Locate the cell with the specified text and output its [X, Y] center coordinate. 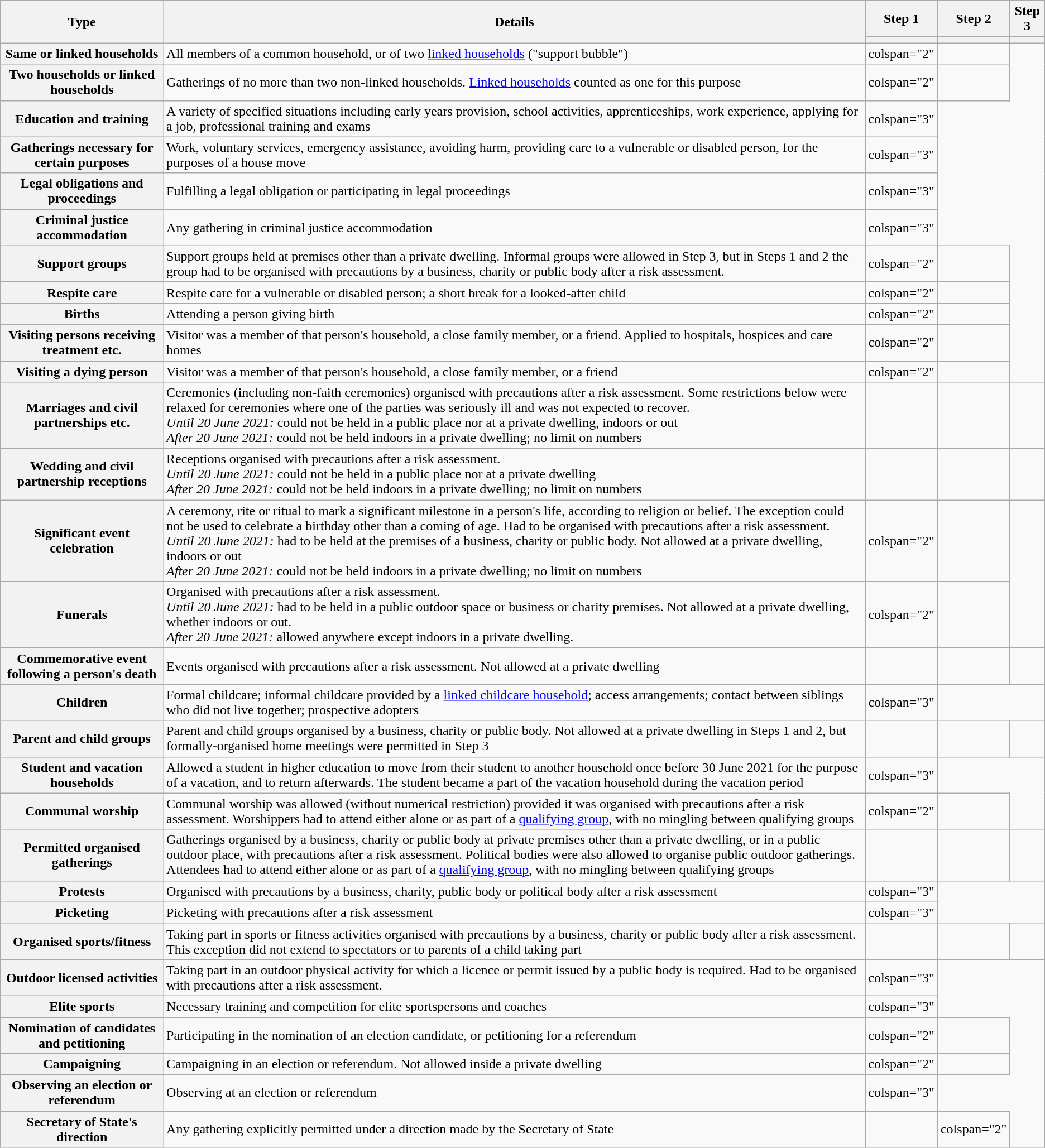
Step 3 [1027, 19]
Any gathering in criminal justice accommodation [515, 228]
Campaigning [82, 1064]
Secretary of State's direction [82, 1130]
Necessary training and competition for elite sportspersons and coaches [515, 1006]
Participating in the nomination of an election candidate, or petitioning for a referendum [515, 1035]
Picketing with precautions after a risk assessment [515, 912]
Children [82, 702]
Visiting a dying person [82, 371]
Elite sports [82, 1006]
Organised with precautions by a business, charity, public body or political body after a risk assessment [515, 891]
Marriages and civil partnerships etc. [82, 415]
Same or linked households [82, 54]
Gatherings necessary for certain purposes [82, 155]
Organised sports/fitness [82, 941]
Outdoor licensed activities [82, 978]
Births [82, 314]
Visiting persons receiving treatment etc. [82, 343]
Observing at an election or referendum [515, 1093]
Significant event celebration [82, 541]
Protests [82, 891]
Support groups [82, 263]
Commemorative event following a person's death [82, 666]
Permitted organised gatherings [82, 855]
Step 2 [974, 19]
Two households or linked households [82, 83]
Work, voluntary services, emergency assistance, avoiding harm, providing care to a vulnerable or disabled person, for the purposes of a house move [515, 155]
Respite care [82, 292]
Criminal justice accommodation [82, 228]
Events organised with precautions after a risk assessment. Not allowed at a private dwelling [515, 666]
Respite care for a vulnerable or disabled person; a short break for a looked-after child [515, 292]
Details [515, 22]
Fulfilling a legal obligation or participating in legal proceedings [515, 191]
Gatherings of no more than two non-linked households. Linked households counted as one for this purpose [515, 83]
Any gathering explicitly permitted under a direction made by the Secretary of State [515, 1130]
Visitor was a member of that person's household, a close family member, or a friend [515, 371]
Student and vacation households [82, 775]
Visitor was a member of that person's household, a close family member, or a friend. Applied to hospitals, hospices and care homes [515, 343]
Step 1 [902, 19]
Picketing [82, 912]
Attending a person giving birth [515, 314]
Parent and child groups [82, 739]
All members of a common household, or of two linked households ("support bubble") [515, 54]
Observing an election or referendum [82, 1093]
Campaigning in an election or referendum. Not allowed inside a private dwelling [515, 1064]
Legal obligations and proceedings [82, 191]
Funerals [82, 615]
Nomination of candidates and petitioning [82, 1035]
Communal worship [82, 811]
Education and training [82, 118]
Wedding and civil partnership receptions [82, 474]
Type [82, 22]
